Return (x, y) of the center of cell containing provided text 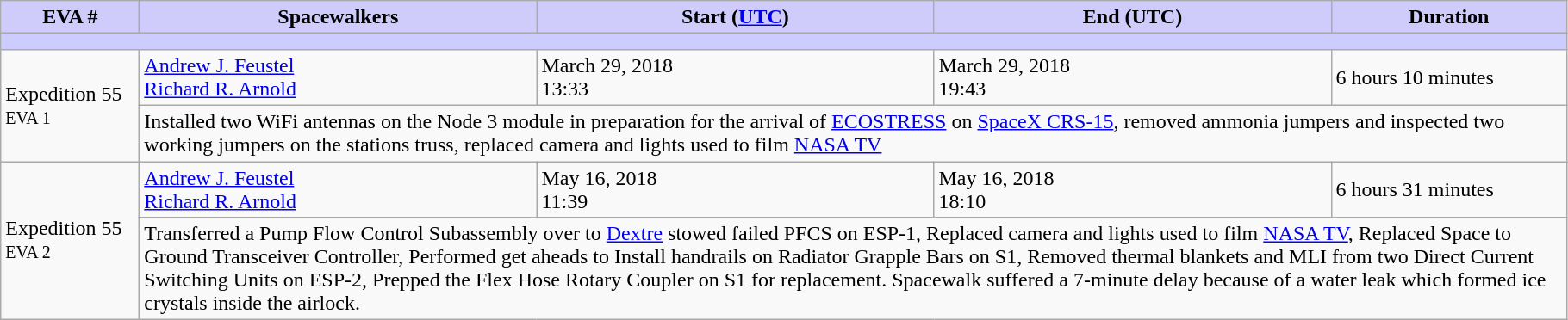
6 hours 10 minutes (1449, 77)
March 29, 201819:43 (1132, 77)
Start (UTC) (736, 17)
May 16, 201818:10 (1132, 189)
Duration (1449, 17)
March 29, 201813:33 (736, 77)
End (UTC) (1132, 17)
May 16, 201811:39 (736, 189)
6 hours 31 minutes (1449, 189)
Expedition 55EVA 2 (71, 241)
EVA # (71, 17)
Expedition 55EVA 1 (71, 105)
Spacewalkers (338, 17)
